Search for the cell housing the specified text and yield its [x, y] center coordinate. 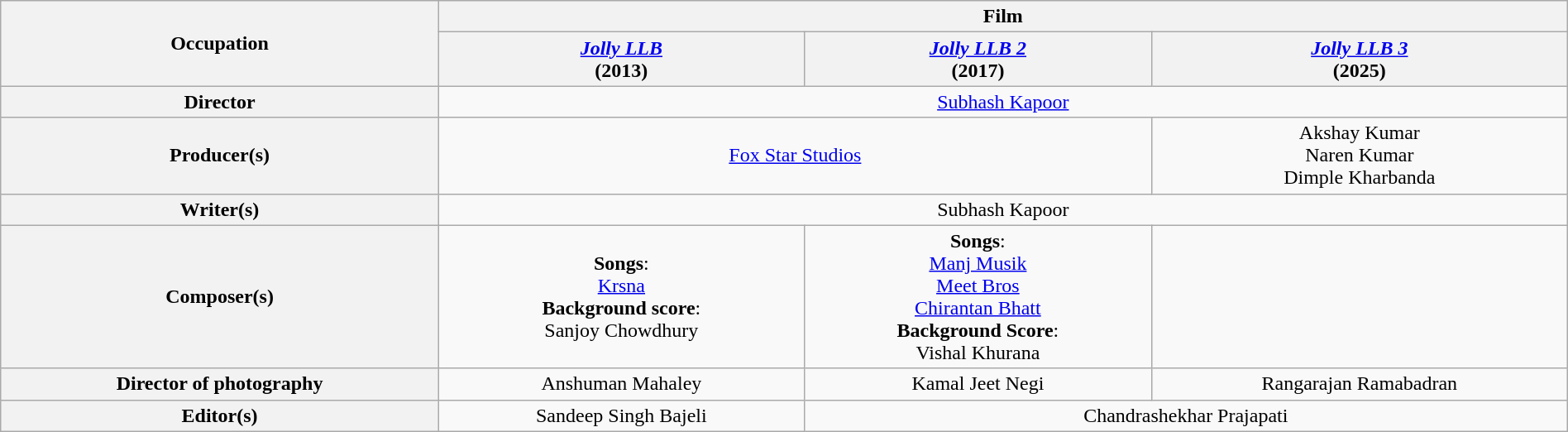
Akshay Kumar Naren Kumar Dimple Kharbanda [1360, 156]
Director [220, 102]
Composer(s) [220, 296]
Producer(s) [220, 156]
Editor(s) [220, 415]
Songs:Manj MusikMeet BrosChirantan BhattBackground Score:Vishal Khurana [978, 296]
Rangarajan Ramabadran [1360, 384]
Director of photography [220, 384]
Anshuman Mahaley [621, 384]
Chandrashekhar Prajapati [1186, 415]
Jolly LLB 3 (2025) [1360, 60]
Writer(s) [220, 209]
Film [1002, 17]
Occupation [220, 43]
Jolly LLB 2 (2017) [978, 60]
Kamal Jeet Negi [978, 384]
Fox Star Studios [795, 156]
Songs:KrsnaBackground score:Sanjoy Chowdhury [621, 296]
Jolly LLB (2013) [621, 60]
Sandeep Singh Bajeli [621, 415]
